Identify which cell holds the provided text, then report its [x, y] central coordinate. 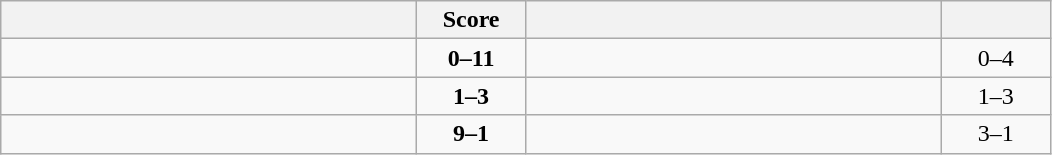
9–1 [472, 134]
3–1 [996, 134]
Score [472, 20]
0–11 [472, 58]
0–4 [996, 58]
